Search for the cell housing the specified text and yield its [X, Y] center coordinate. 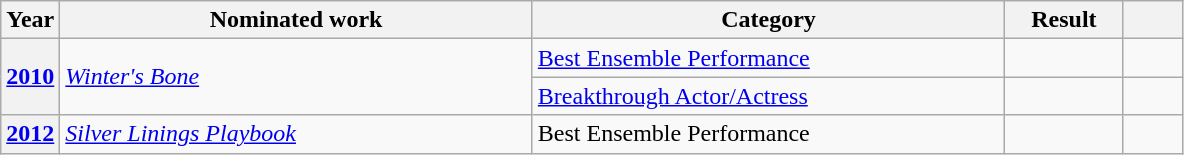
Year [30, 20]
2010 [30, 77]
Result [1064, 20]
Winter's Bone [296, 77]
Silver Linings Playbook [296, 134]
Category [768, 20]
Nominated work [296, 20]
2012 [30, 134]
Breakthrough Actor/Actress [768, 96]
